Scan for the cell matching the given text and deliver its [X, Y] coordinate at center. 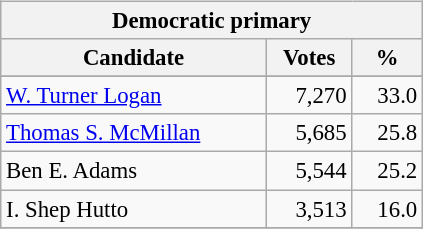
I. Shep Hutto [134, 209]
Candidate [134, 58]
% [388, 58]
5,544 [309, 171]
Democratic primary [212, 21]
Thomas S. McMillan [134, 133]
Votes [309, 58]
3,513 [309, 209]
Ben E. Adams [134, 171]
5,685 [309, 133]
W. Turner Logan [134, 96]
7,270 [309, 96]
33.0 [388, 96]
25.2 [388, 171]
25.8 [388, 133]
16.0 [388, 209]
